Return the (x, y) coordinate for the center point of the cell that contains the specified text.  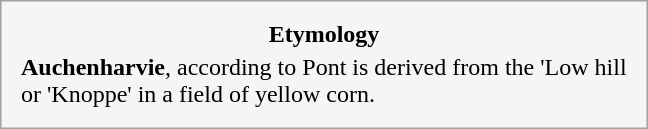
Etymology (324, 35)
Auchenharvie, according to Pont is derived from the 'Low hill or 'Knoppe' in a field of yellow corn. (324, 80)
